From the cell containing the given text, extract its center point as [x, y] coordinate. 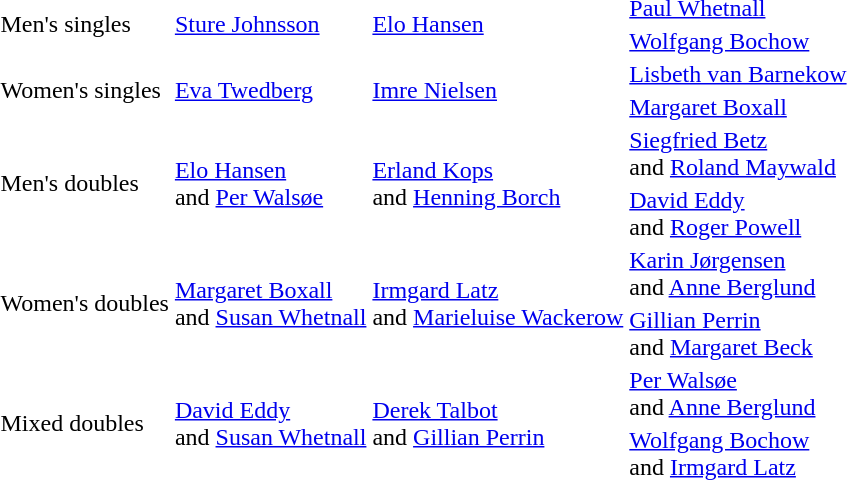
Erland Kopsand Henning Borch [498, 184]
Irmgard Latzand Marieluise Wackerow [498, 304]
Elo Hansenand Per Walsøe [270, 184]
Imre Nielsen [498, 90]
Margaret Boxalland Susan Whetnall [270, 304]
Eva Twedberg [270, 90]
